Return [x, y] of the center of cell containing provided text 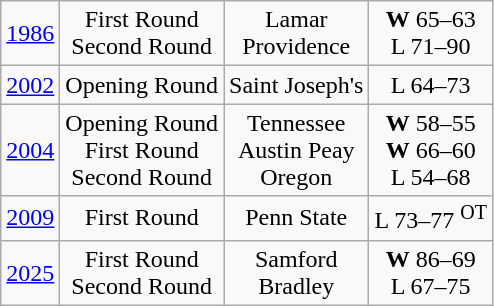
W 65–63L 71–90 [431, 34]
W 58–55W 66–60L 54–68 [431, 150]
Samford Bradley [296, 272]
2025 [30, 272]
2004 [30, 150]
W 86–69 L 67–75 [431, 272]
L 73–77 OT [431, 218]
1986 [30, 34]
L 64–73 [431, 85]
TennesseeAustin PeayOregon [296, 150]
Opening RoundFirst RoundSecond Round [142, 150]
2002 [30, 85]
Penn State [296, 218]
LamarProvidence [296, 34]
Saint Joseph's [296, 85]
Opening Round [142, 85]
2009 [30, 218]
First Round [142, 218]
